Locate the cell with the specified text and output its [x, y] center coordinate. 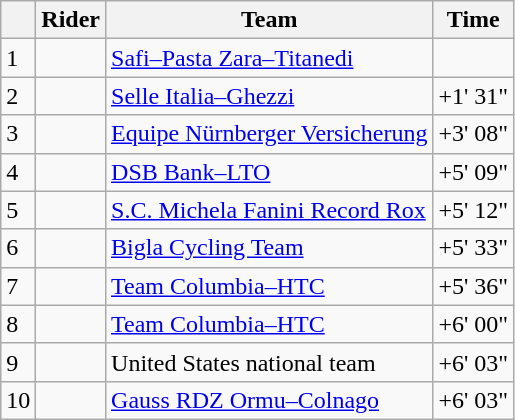
+3' 08" [474, 134]
+6' 00" [474, 324]
Time [474, 20]
Rider [71, 20]
Selle Italia–Ghezzi [270, 96]
1 [18, 58]
Gauss RDZ Ormu–Colnago [270, 400]
United States national team [270, 362]
DSB Bank–LTO [270, 172]
+5' 12" [474, 210]
5 [18, 210]
+5' 33" [474, 248]
Team [270, 20]
+5' 09" [474, 172]
Equipe Nürnberger Versicherung [270, 134]
+5' 36" [474, 286]
8 [18, 324]
4 [18, 172]
S.C. Michela Fanini Record Rox [270, 210]
2 [18, 96]
Bigla Cycling Team [270, 248]
3 [18, 134]
10 [18, 400]
+1' 31" [474, 96]
9 [18, 362]
Safi–Pasta Zara–Titanedi [270, 58]
7 [18, 286]
6 [18, 248]
